Search for the cell housing the specified text and yield its [X, Y] center coordinate. 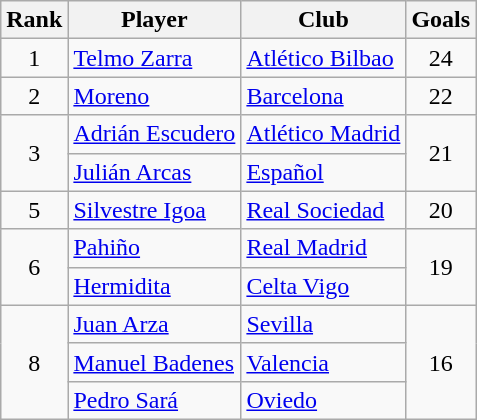
3 [34, 153]
Juan Arza [154, 324]
8 [34, 362]
Club [324, 20]
Pahiño [154, 248]
Julián Arcas [154, 172]
Adrián Escudero [154, 134]
1 [34, 58]
Atlético Bilbao [324, 58]
Pedro Sará [154, 400]
Barcelona [324, 96]
Sevilla [324, 324]
Atlético Madrid [324, 134]
19 [441, 267]
2 [34, 96]
Valencia [324, 362]
22 [441, 96]
Español [324, 172]
Rank [34, 20]
Real Madrid [324, 248]
16 [441, 362]
Moreno [154, 96]
Real Sociedad [324, 210]
20 [441, 210]
Celta Vigo [324, 286]
Player [154, 20]
Goals [441, 20]
Manuel Badenes [154, 362]
21 [441, 153]
Silvestre Igoa [154, 210]
Hermidita [154, 286]
5 [34, 210]
Oviedo [324, 400]
6 [34, 267]
Telmo Zarra [154, 58]
24 [441, 58]
